Detect which cell encompasses the target text, then output its (X, Y) center coordinate. 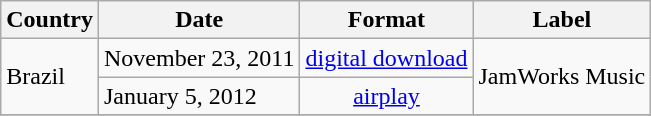
JamWorks Music (562, 77)
January 5, 2012 (198, 96)
airplay (386, 96)
Brazil (50, 77)
Format (386, 20)
Country (50, 20)
digital download (386, 58)
Date (198, 20)
November 23, 2011 (198, 58)
Label (562, 20)
